Return the (x, y) coordinate for the center point of the cell that contains the specified text.  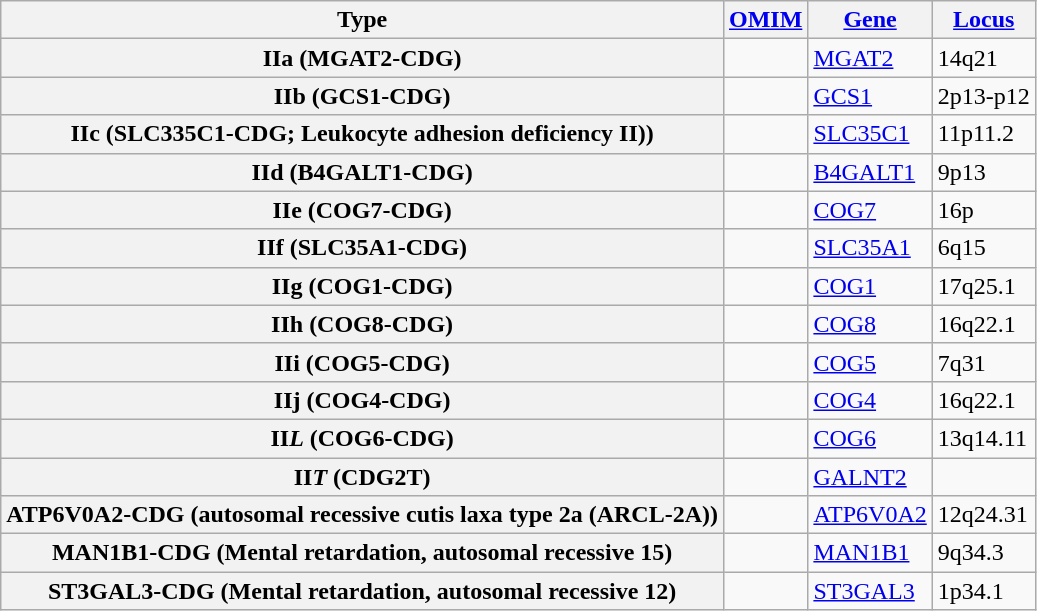
IIi (COG5-CDG) (362, 362)
13q14.11 (984, 438)
Locus (984, 20)
16p (984, 210)
17q25.1 (984, 286)
IIh (COG8-CDG) (362, 324)
COG6 (870, 438)
14q21 (984, 58)
IIf (SLC35A1-CDG) (362, 248)
IIT (CDG2T) (362, 477)
IIe (COG7-CDG) (362, 210)
SLC35C1 (870, 134)
COG8 (870, 324)
COG7 (870, 210)
6q15 (984, 248)
9p13 (984, 172)
B4GALT1 (870, 172)
COG4 (870, 400)
IIa (MGAT2-CDG) (362, 58)
IIj (COG4-CDG) (362, 400)
IIb (GCS1-CDG) (362, 96)
SLC35A1 (870, 248)
7q31 (984, 362)
11p11.2 (984, 134)
2p13-p12 (984, 96)
ATP6V0A2 (870, 515)
Gene (870, 20)
ST3GAL3-CDG (Mental retardation, autosomal recessive 12) (362, 591)
OMIM (765, 20)
9q34.3 (984, 553)
MGAT2 (870, 58)
1p34.1 (984, 591)
IIg (COG1-CDG) (362, 286)
Type (362, 20)
IId (B4GALT1-CDG) (362, 172)
IIc (SLC335C1-CDG; Leukocyte adhesion deficiency II)) (362, 134)
GCS1 (870, 96)
COG1 (870, 286)
GALNT2 (870, 477)
MAN1B1-CDG (Mental retardation, autosomal recessive 15) (362, 553)
ATP6V0A2-CDG (autosomal recessive cutis laxa type 2a (ARCL-2A)) (362, 515)
MAN1B1 (870, 553)
COG5 (870, 362)
12q24.31 (984, 515)
IIL (COG6-CDG) (362, 438)
ST3GAL3 (870, 591)
